From the cell containing the given text, extract its center point as [X, Y] coordinate. 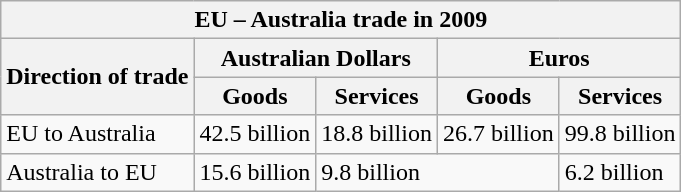
Australian Dollars [316, 58]
26.7 billion [498, 134]
6.2 billion [620, 172]
9.8 billion [438, 172]
99.8 billion [620, 134]
15.6 billion [255, 172]
42.5 billion [255, 134]
EU to Australia [98, 134]
Australia to EU [98, 172]
Euros [558, 58]
Direction of trade [98, 77]
EU – Australia trade in 2009 [341, 20]
18.8 billion [377, 134]
